Search for the cell housing the specified text and yield its (x, y) center coordinate. 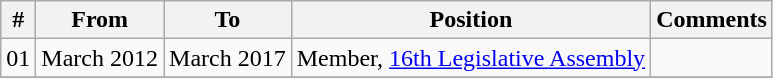
To (228, 20)
Comments (712, 20)
From (100, 20)
March 2017 (228, 58)
# (18, 20)
Member, 16th Legislative Assembly (470, 58)
01 (18, 58)
Position (470, 20)
March 2012 (100, 58)
